Provide the (x, y) coordinate of the cell's center where the given text is located.  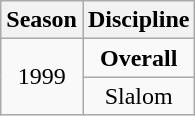
Season (42, 20)
1999 (42, 77)
Slalom (138, 96)
Overall (138, 58)
Discipline (138, 20)
